Locate the cell with the specified text and output its [X, Y] center coordinate. 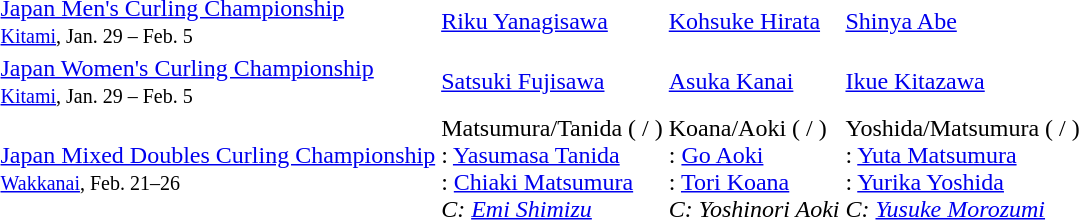
Satsuki Fujisawa [552, 82]
Asuka Kanai [754, 82]
